Search for the cell housing the specified text and yield its [x, y] center coordinate. 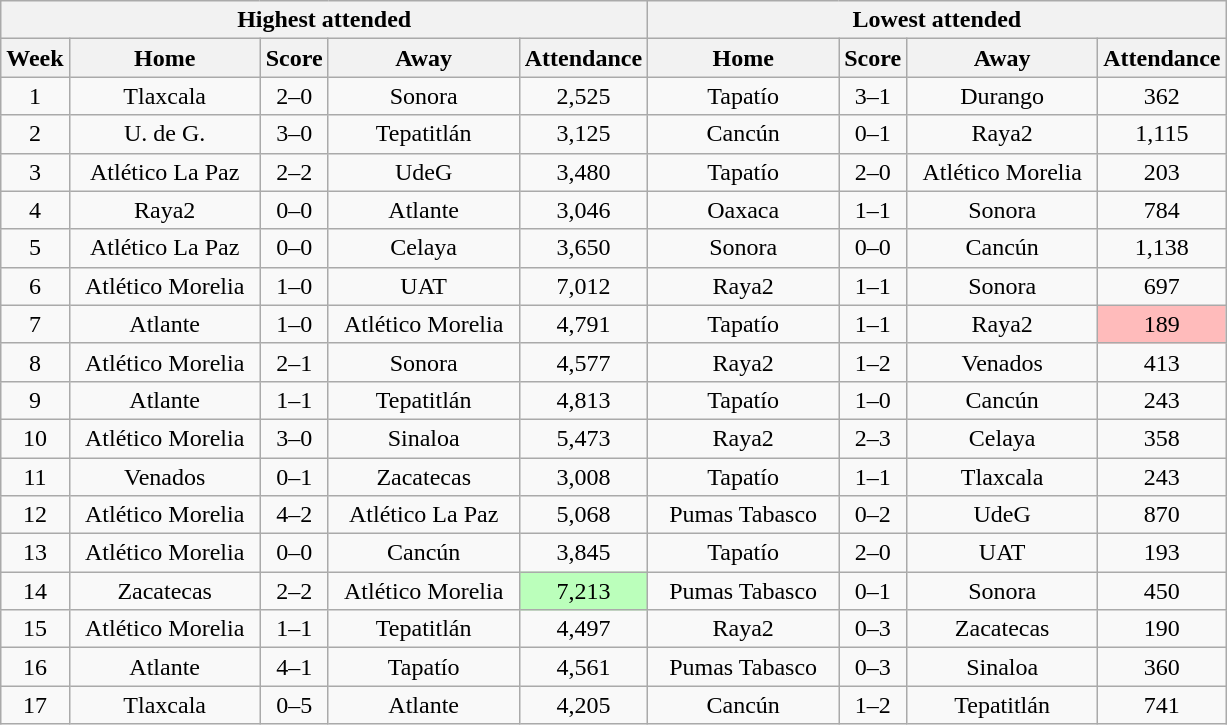
8 [35, 362]
870 [1162, 515]
12 [35, 515]
2 [35, 134]
11 [35, 477]
5,473 [583, 438]
4 [35, 210]
741 [1162, 705]
16 [35, 667]
2–1 [294, 362]
1,115 [1162, 134]
Week [35, 58]
10 [35, 438]
190 [1162, 629]
3–1 [873, 96]
2,525 [583, 96]
4–1 [294, 667]
697 [1162, 286]
13 [35, 553]
7 [35, 324]
5 [35, 248]
15 [35, 629]
4,205 [583, 705]
7,213 [583, 591]
4,497 [583, 629]
358 [1162, 438]
Oaxaca [744, 210]
3 [35, 172]
1 [35, 96]
Durango [1002, 96]
Lowest attended [937, 20]
3,046 [583, 210]
4–2 [294, 515]
0–2 [873, 515]
203 [1162, 172]
4,791 [583, 324]
1,138 [1162, 248]
360 [1162, 667]
3,845 [583, 553]
3,008 [583, 477]
3,480 [583, 172]
6 [35, 286]
7,012 [583, 286]
0–5 [294, 705]
Highest attended [324, 20]
3,650 [583, 248]
189 [1162, 324]
14 [35, 591]
784 [1162, 210]
362 [1162, 96]
413 [1162, 362]
5,068 [583, 515]
4,577 [583, 362]
4,561 [583, 667]
450 [1162, 591]
193 [1162, 553]
17 [35, 705]
2–3 [873, 438]
U. de G. [164, 134]
4,813 [583, 400]
9 [35, 400]
3,125 [583, 134]
